Output the [x, y] coordinate of the center of the cell containing the given text.  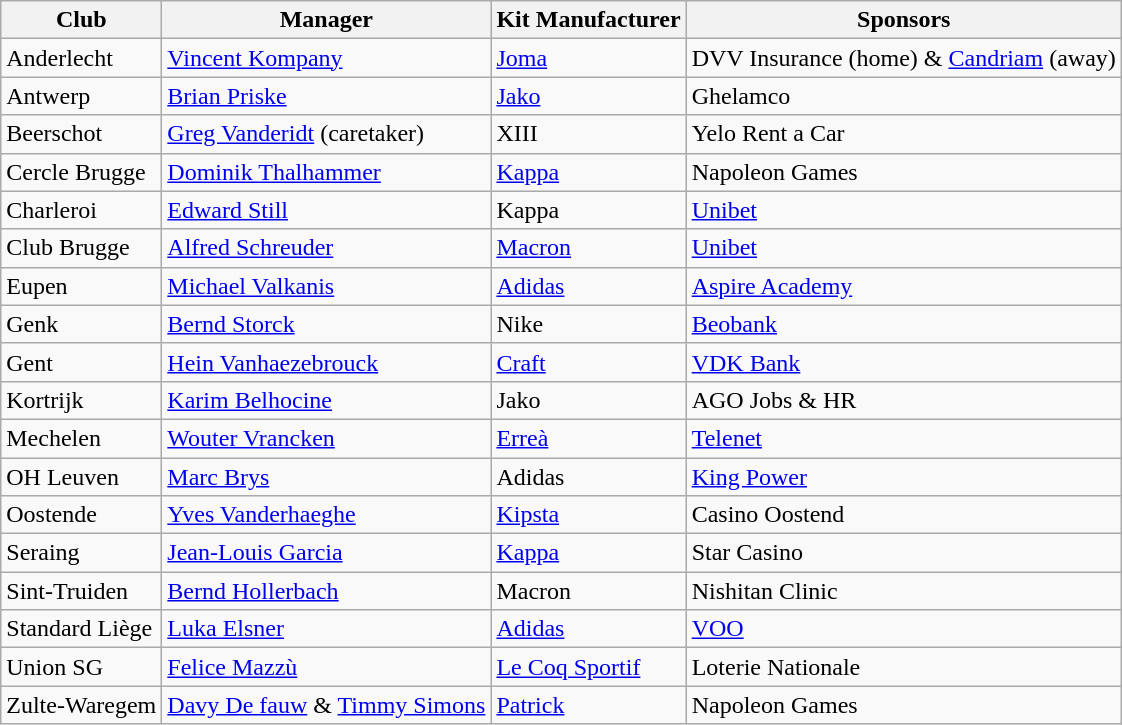
Joma [588, 58]
Kortrijk [82, 400]
Bernd Hollerbach [326, 591]
Zulte-Waregem [82, 705]
Hein Vanhaezebrouck [326, 362]
Wouter Vrancken [326, 438]
Vincent Kompany [326, 58]
Brian Priske [326, 96]
Aspire Academy [904, 286]
Genk [82, 324]
Dominik Thalhammer [326, 172]
DVV Insurance (home) & Candriam (away) [904, 58]
Club Brugge [82, 248]
Anderlecht [82, 58]
Erreà [588, 438]
Casino Oostend [904, 515]
Marc Brys [326, 477]
Michael Valkanis [326, 286]
VOO [904, 629]
Beerschot [82, 134]
Manager [326, 20]
Telenet [904, 438]
Alfred Schreuder [326, 248]
VDK Bank [904, 362]
King Power [904, 477]
Mechelen [82, 438]
Yves Vanderhaeghe [326, 515]
OH Leuven [82, 477]
Eupen [82, 286]
Le Coq Sportif [588, 667]
Edward Still [326, 210]
Jean-Louis Garcia [326, 553]
Kipsta [588, 515]
Sint-Truiden [82, 591]
Kit Manufacturer [588, 20]
XIII [588, 134]
Craft [588, 362]
Felice Mazzù [326, 667]
Sponsors [904, 20]
Davy De fauw & Timmy Simons [326, 705]
Union SG [82, 667]
Luka Elsner [326, 629]
Club [82, 20]
Charleroi [82, 210]
Nishitan Clinic [904, 591]
Beobank [904, 324]
Oostende [82, 515]
Yelo Rent a Car [904, 134]
Seraing [82, 553]
Antwerp [82, 96]
Greg Vanderidt (caretaker) [326, 134]
Loterie Nationale [904, 667]
Patrick [588, 705]
AGO Jobs & HR [904, 400]
Karim Belhocine [326, 400]
Star Casino [904, 553]
Ghelamco [904, 96]
Cercle Brugge [82, 172]
Gent [82, 362]
Bernd Storck [326, 324]
Standard Liège [82, 629]
Nike [588, 324]
